Output the (X, Y) coordinate of the center of the cell containing the given text.  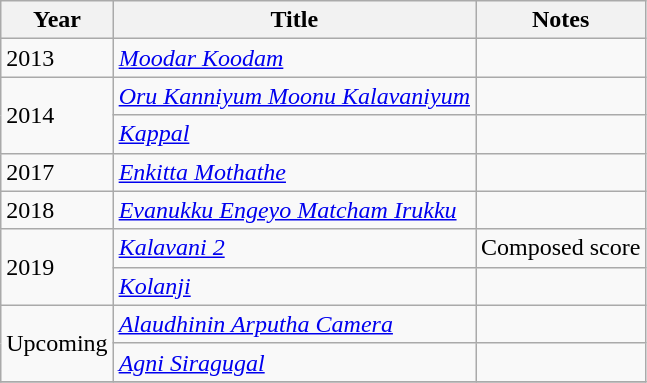
Kappal (294, 134)
2013 (57, 58)
Composed score (561, 248)
2019 (57, 267)
2018 (57, 210)
Alaudhinin Arputha Camera (294, 324)
Title (294, 20)
Kalavani 2 (294, 248)
Upcoming (57, 343)
2014 (57, 115)
Notes (561, 20)
2017 (57, 172)
Evanukku Engeyo Matcham Irukku (294, 210)
Agni Siragugal (294, 362)
Moodar Koodam (294, 58)
Kolanji (294, 286)
Oru Kanniyum Moonu Kalavaniyum (294, 96)
Enkitta Mothathe (294, 172)
Year (57, 20)
